Determine the [X, Y] coordinate at the center of the cell enclosing the given text.  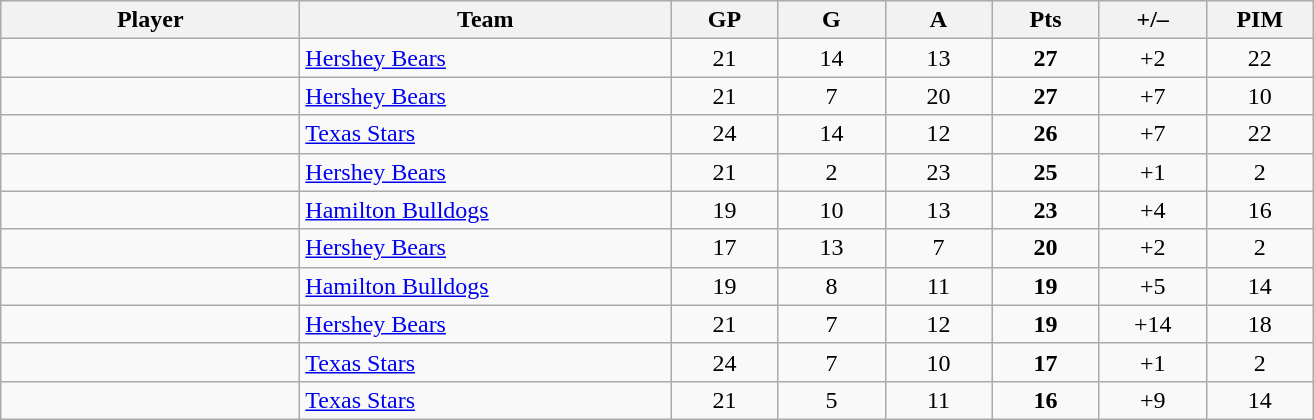
26 [1046, 134]
+4 [1152, 210]
PIM [1260, 20]
GP [724, 20]
Team [486, 20]
Pts [1046, 20]
18 [1260, 324]
G [832, 20]
+14 [1152, 324]
Player [150, 20]
25 [1046, 172]
+5 [1152, 286]
+/– [1152, 20]
5 [832, 400]
+9 [1152, 400]
8 [832, 286]
A [938, 20]
